Output the [X, Y] coordinate of the center of the cell containing the given text.  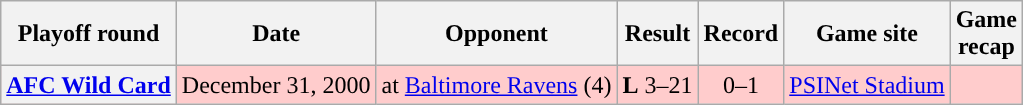
Playoff round [89, 34]
AFC Wild Card [89, 85]
December 31, 2000 [276, 85]
Record [741, 34]
0–1 [741, 85]
Game site [867, 34]
Gamerecap [986, 34]
Opponent [496, 34]
Date [276, 34]
L 3–21 [658, 85]
PSINet Stadium [867, 85]
at Baltimore Ravens (4) [496, 85]
Result [658, 34]
